Output the [x, y] coordinate of the center of the cell containing the given text.  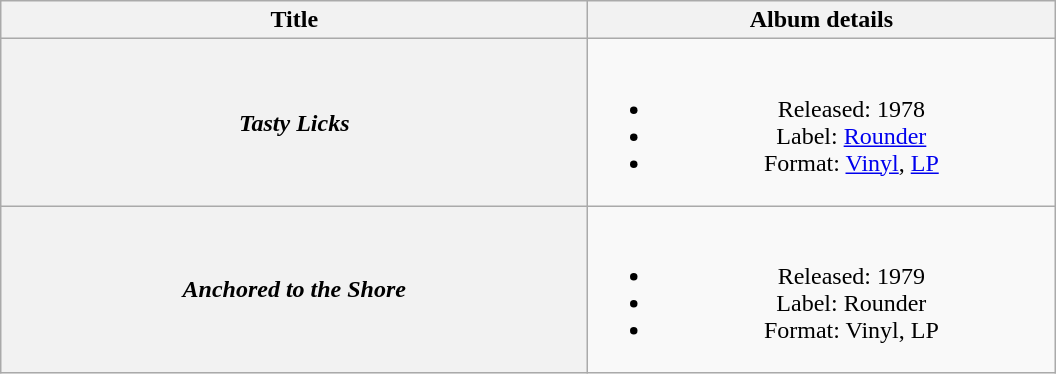
Anchored to the Shore [294, 290]
Title [294, 20]
Album details [822, 20]
Released: 1978Label: RounderFormat: Vinyl, LP [822, 122]
Released: 1979Label: RounderFormat: Vinyl, LP [822, 290]
Tasty Licks [294, 122]
